For the text-containing cell, return its midpoint in (X, Y) coordinate format. 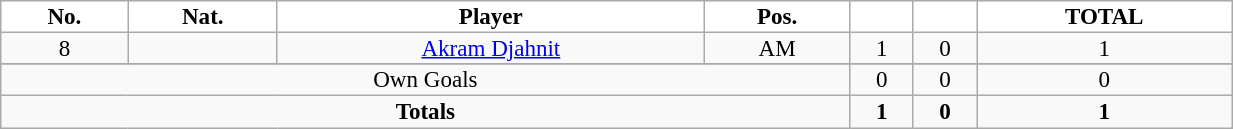
Pos. (777, 17)
Player (490, 17)
AM (777, 49)
TOTAL (1104, 17)
Akram Djahnit (490, 49)
Totals (426, 112)
Own Goals (426, 80)
No. (64, 17)
8 (64, 49)
Nat. (202, 17)
